Capture the cell that displays the provided text and extract its [x, y] central coordinate. 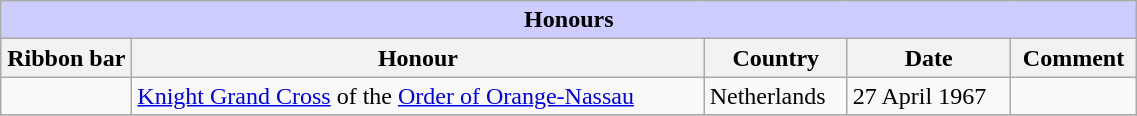
Ribbon bar [66, 58]
27 April 1967 [928, 96]
Knight Grand Cross of the Order of Orange-Nassau [418, 96]
Country [776, 58]
Honours [569, 20]
Honour [418, 58]
Comment [1074, 58]
Netherlands [776, 96]
Date [928, 58]
